Return (X, Y) of the center of cell containing provided text 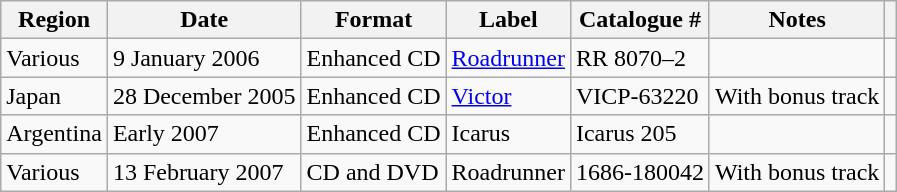
Early 2007 (204, 134)
9 January 2006 (204, 58)
Region (54, 20)
Argentina (54, 134)
Victor (508, 96)
Icarus (508, 134)
1686-180042 (640, 172)
VICP-63220 (640, 96)
Japan (54, 96)
Notes (796, 20)
13 February 2007 (204, 172)
Catalogue # (640, 20)
RR 8070–2 (640, 58)
Label (508, 20)
28 December 2005 (204, 96)
CD and DVD (374, 172)
Format (374, 20)
Icarus 205 (640, 134)
Date (204, 20)
